Extract the [x, y] coordinate from the center of the cell holding the provided text.  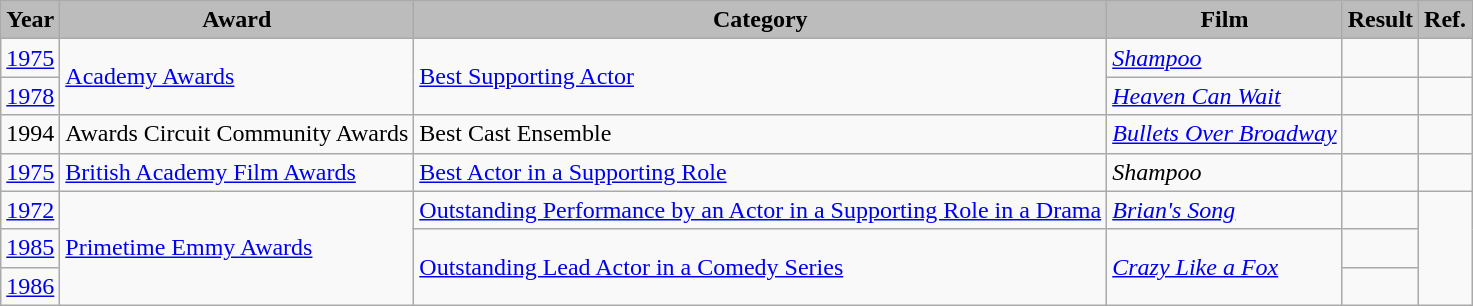
Film [1224, 20]
Academy Awards [237, 77]
Outstanding Lead Actor in a Comedy Series [760, 267]
Year [30, 20]
1994 [30, 134]
Best Cast Ensemble [760, 134]
Heaven Can Wait [1224, 96]
Best Supporting Actor [760, 77]
Category [760, 20]
Brian's Song [1224, 210]
Ref. [1446, 20]
1972 [30, 210]
1978 [30, 96]
Result [1380, 20]
Awards Circuit Community Awards [237, 134]
British Academy Film Awards [237, 172]
1986 [30, 286]
Primetime Emmy Awards [237, 248]
Bullets Over Broadway [1224, 134]
1985 [30, 248]
Award [237, 20]
Crazy Like a Fox [1224, 267]
Outstanding Performance by an Actor in a Supporting Role in a Drama [760, 210]
Best Actor in a Supporting Role [760, 172]
